Pinpoint the cell where the given text exists, returning its [x, y] midpoint coordinate. 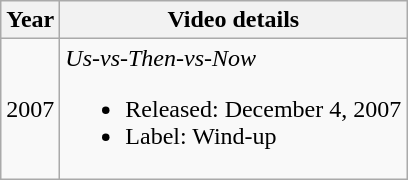
Year [30, 20]
2007 [30, 109]
Us-vs-Then-vs-NowReleased: December 4, 2007Label: Wind-up [234, 109]
Video details [234, 20]
